Search for the cell housing the specified text and yield its (X, Y) center coordinate. 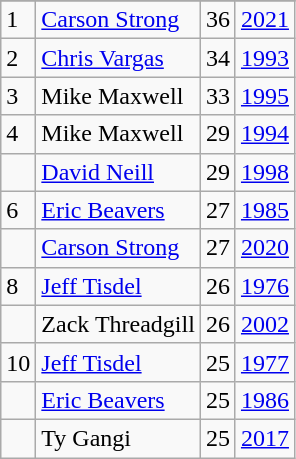
1986 (264, 400)
10 (18, 362)
2 (18, 58)
4 (18, 134)
2021 (264, 20)
Zack Threadgill (118, 324)
34 (218, 58)
Chris Vargas (118, 58)
1995 (264, 96)
33 (218, 96)
Ty Gangi (118, 438)
1993 (264, 58)
1976 (264, 286)
1994 (264, 134)
36 (218, 20)
1998 (264, 172)
8 (18, 286)
2002 (264, 324)
3 (18, 96)
1985 (264, 210)
1977 (264, 362)
6 (18, 210)
David Neill (118, 172)
1 (18, 20)
2020 (264, 248)
2017 (264, 438)
